Capture the cell that displays the provided text and extract its [x, y] central coordinate. 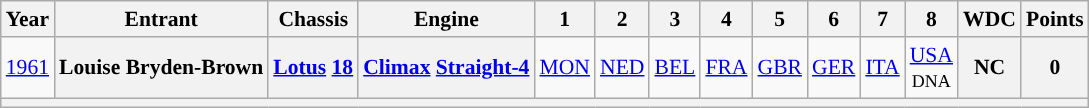
FRA [726, 68]
Engine [446, 19]
2 [622, 19]
6 [834, 19]
5 [780, 19]
Louise Bryden-Brown [161, 68]
Entrant [161, 19]
1 [564, 19]
Lotus 18 [313, 68]
WDC [990, 19]
MON [564, 68]
Year [28, 19]
BEL [674, 68]
7 [882, 19]
NC [990, 68]
4 [726, 19]
1961 [28, 68]
GER [834, 68]
ITA [882, 68]
Points [1055, 19]
USADNA [932, 68]
Chassis [313, 19]
0 [1055, 68]
Climax Straight-4 [446, 68]
3 [674, 19]
8 [932, 19]
GBR [780, 68]
NED [622, 68]
